Locate the cell with the specified text and output its [X, Y] center coordinate. 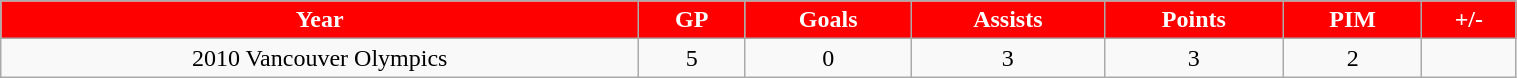
2 [1353, 58]
PIM [1353, 20]
5 [692, 58]
Assists [1008, 20]
Points [1194, 20]
2010 Vancouver Olympics [320, 58]
+/- [1469, 20]
0 [828, 58]
GP [692, 20]
Year [320, 20]
Goals [828, 20]
